Detect which cell encompasses the target text, then output its (X, Y) center coordinate. 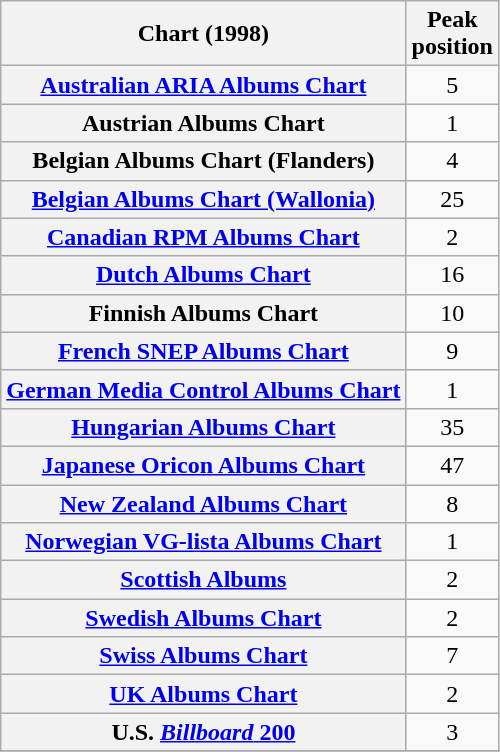
Finnish Albums Chart (204, 313)
25 (452, 199)
9 (452, 351)
16 (452, 275)
10 (452, 313)
Austrian Albums Chart (204, 123)
Japanese Oricon Albums Chart (204, 465)
Norwegian VG-lista Albums Chart (204, 542)
Swiss Albums Chart (204, 656)
Belgian Albums Chart (Flanders) (204, 161)
Scottish Albums (204, 580)
Australian ARIA Albums Chart (204, 85)
4 (452, 161)
35 (452, 427)
7 (452, 656)
U.S. Billboard 200 (204, 732)
Canadian RPM Albums Chart (204, 237)
5 (452, 85)
German Media Control Albums Chart (204, 389)
UK Albums Chart (204, 694)
Dutch Albums Chart (204, 275)
Chart (1998) (204, 34)
Swedish Albums Chart (204, 618)
French SNEP Albums Chart (204, 351)
Belgian Albums Chart (Wallonia) (204, 199)
8 (452, 503)
New Zealand Albums Chart (204, 503)
3 (452, 732)
47 (452, 465)
Hungarian Albums Chart (204, 427)
Peakposition (452, 34)
